Return (X, Y) of the center of cell containing provided text 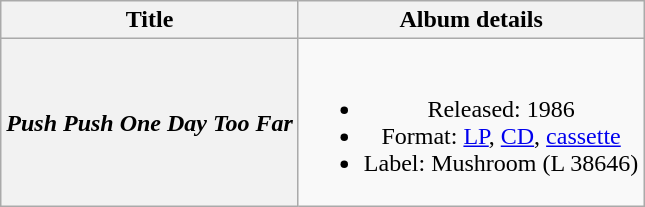
Title (150, 20)
Released: 1986Format: LP, CD, cassetteLabel: Mushroom (L 38646) (470, 122)
Album details (470, 20)
Push Push One Day Too Far (150, 122)
